Extract the (X, Y) coordinate from the center of the cell holding the provided text.  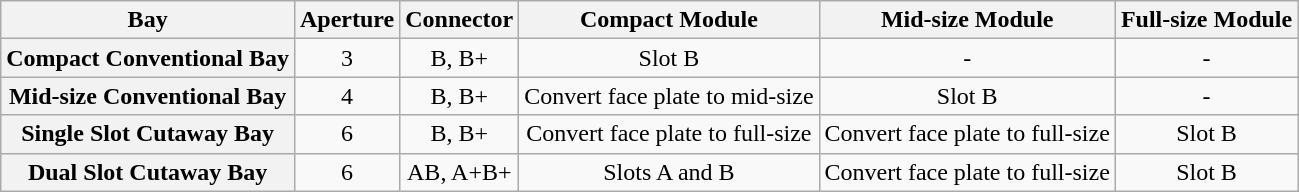
Single Slot Cutaway Bay (148, 134)
Full-size Module (1206, 20)
Connector (460, 20)
Convert face plate to mid-size (669, 96)
Compact Module (669, 20)
Bay (148, 20)
Slots A and B (669, 172)
Mid-size Module (967, 20)
Mid-size Conventional Bay (148, 96)
Aperture (346, 20)
4 (346, 96)
Dual Slot Cutaway Bay (148, 172)
3 (346, 58)
AB, A+B+ (460, 172)
Compact Conventional Bay (148, 58)
